Identify which cell holds the provided text, then report its [x, y] central coordinate. 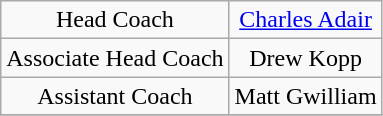
Head Coach [115, 20]
Charles Adair [306, 20]
Assistant Coach [115, 96]
Matt Gwilliam [306, 96]
Drew Kopp [306, 58]
Associate Head Coach [115, 58]
